From the cell containing the given text, extract its center point as (x, y) coordinate. 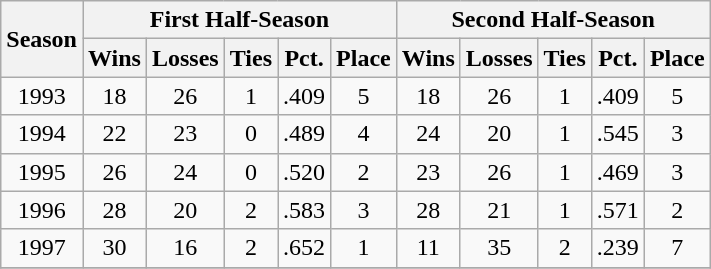
1995 (42, 172)
16 (185, 248)
.239 (618, 248)
4 (364, 134)
1994 (42, 134)
11 (428, 248)
1997 (42, 248)
.489 (304, 134)
1993 (42, 96)
35 (499, 248)
1996 (42, 210)
Second Half-Season (553, 20)
.652 (304, 248)
Season (42, 39)
30 (114, 248)
.571 (618, 210)
.545 (618, 134)
21 (499, 210)
.520 (304, 172)
7 (677, 248)
.469 (618, 172)
First Half-Season (239, 20)
22 (114, 134)
.583 (304, 210)
